Determine the (X, Y) coordinate at the center of the cell enclosing the given text.  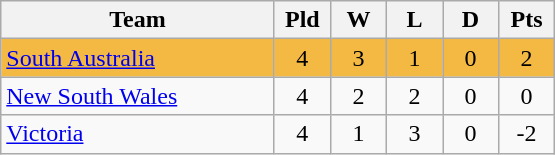
L (414, 20)
Victoria (138, 134)
New South Wales (138, 96)
Team (138, 20)
Pld (302, 20)
-2 (527, 134)
Pts (527, 20)
South Australia (138, 58)
D (470, 20)
W (358, 20)
